Find where the given text appears and provide that cell's center as (X, Y) coordinate. 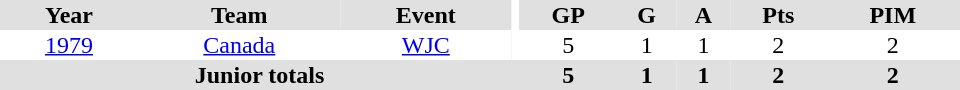
WJC (426, 45)
PIM (893, 15)
GP (568, 15)
Pts (778, 15)
Event (426, 15)
A (704, 15)
Year (69, 15)
G (646, 15)
Junior totals (260, 75)
1979 (69, 45)
Canada (240, 45)
Team (240, 15)
